Output the [x, y] coordinate of the center of the cell containing the given text.  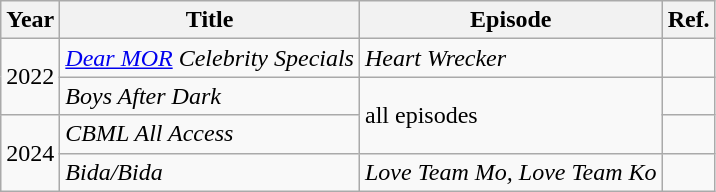
Title [210, 20]
Dear MOR Celebrity Specials [210, 58]
Year [30, 20]
Episode [510, 20]
CBML All Access [210, 134]
all episodes [510, 115]
Heart Wrecker [510, 58]
2024 [30, 153]
Ref. [688, 20]
Love Team Mo, Love Team Ko [510, 172]
2022 [30, 77]
Bida/Bida [210, 172]
Boys After Dark [210, 96]
